Scan for the cell matching the given text and deliver its (x, y) coordinate at center. 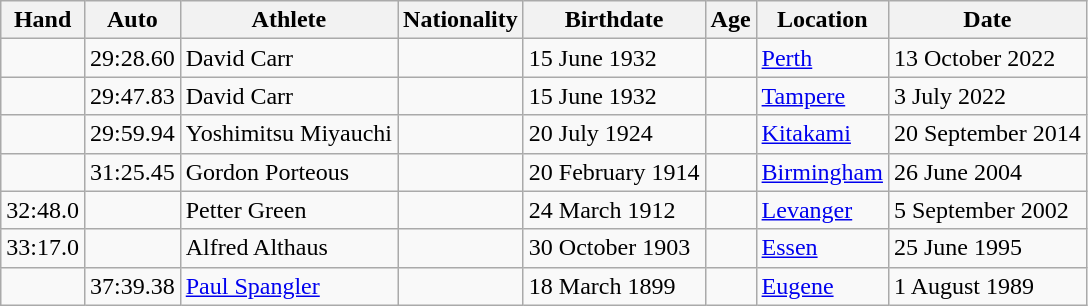
18 March 1899 (614, 286)
20 July 1924 (614, 134)
Age (730, 20)
26 June 2004 (987, 172)
3 July 2022 (987, 96)
31:25.45 (132, 172)
29:28.60 (132, 58)
Auto (132, 20)
13 October 2022 (987, 58)
Nationality (461, 20)
Location (822, 20)
5 September 2002 (987, 210)
25 June 1995 (987, 248)
29:59.94 (132, 134)
24 March 1912 (614, 210)
30 October 1903 (614, 248)
20 September 2014 (987, 134)
Essen (822, 248)
Alfred Althaus (288, 248)
32:48.0 (43, 210)
Petter Green (288, 210)
37:39.38 (132, 286)
33:17.0 (43, 248)
Birthdate (614, 20)
Kitakami (822, 134)
Date (987, 20)
Perth (822, 58)
Hand (43, 20)
29:47.83 (132, 96)
1 August 1989 (987, 286)
Gordon Porteous (288, 172)
Levanger (822, 210)
Birmingham (822, 172)
Tampere (822, 96)
Yoshimitsu Miyauchi (288, 134)
20 February 1914 (614, 172)
Paul Spangler (288, 286)
Eugene (822, 286)
Athlete (288, 20)
